Pinpoint the cell where the given text exists, returning its [X, Y] midpoint coordinate. 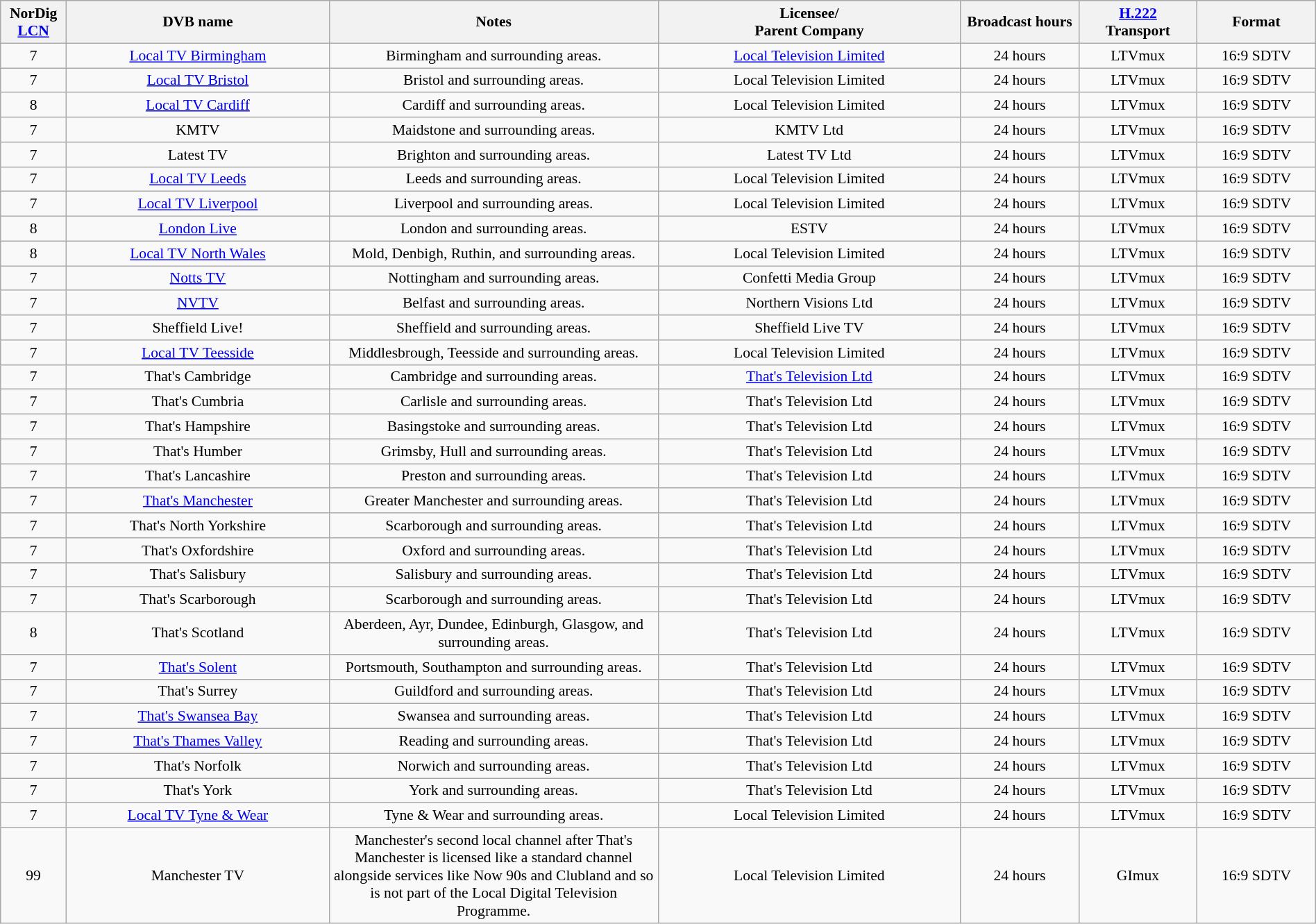
99 [33, 875]
Salisbury and surrounding areas. [493, 575]
GImux [1138, 875]
Manchester TV [197, 875]
Latest TV [197, 155]
That's Norfolk [197, 766]
Northern Visions Ltd [809, 303]
Carlisle and surrounding areas. [493, 402]
York and surrounding areas. [493, 791]
Local TV Tyne & Wear [197, 816]
That's Solent [197, 667]
That's Thames Valley [197, 741]
NVTV [197, 303]
Local TV Bristol [197, 81]
Broadcast hours [1020, 22]
Guildford and surrounding areas. [493, 691]
That's Cambridge [197, 377]
Belfast and surrounding areas. [493, 303]
Reading and surrounding areas. [493, 741]
Format [1256, 22]
Birmingham and surrounding areas. [493, 56]
That's Lancashire [197, 476]
That's Surrey [197, 691]
Aberdeen, Ayr, Dundee, Edinburgh, Glasgow, and surrounding areas. [493, 633]
Greater Manchester and surrounding areas. [493, 501]
That's Swansea Bay [197, 716]
That's Manchester [197, 501]
Local TV Liverpool [197, 204]
H.222Transport [1138, 22]
Leeds and surrounding areas. [493, 179]
Tyne & Wear and surrounding areas. [493, 816]
Middlesbrough, Teesside and surrounding areas. [493, 353]
Portsmouth, Southampton and surrounding areas. [493, 667]
Bristol and surrounding areas. [493, 81]
That's Cumbria [197, 402]
DVB name [197, 22]
Swansea and surrounding areas. [493, 716]
Norwich and surrounding areas. [493, 766]
Mold, Denbigh, Ruthin, and surrounding areas. [493, 253]
Basingstoke and surrounding areas. [493, 427]
Sheffield Live! [197, 328]
KMTV [197, 130]
Grimsby, Hull and surrounding areas. [493, 451]
Brighton and surrounding areas. [493, 155]
Licensee/Parent Company [809, 22]
That's Oxfordshire [197, 551]
That's Humber [197, 451]
KMTV Ltd [809, 130]
Sheffield Live TV [809, 328]
Local TV Birmingham [197, 56]
Maidstone and surrounding areas. [493, 130]
London Live [197, 229]
That's North Yorkshire [197, 526]
Local TV Leeds [197, 179]
That's Scotland [197, 633]
Cambridge and surrounding areas. [493, 377]
NorDig LCN [33, 22]
ESTV [809, 229]
Local TV North Wales [197, 253]
That's Hampshire [197, 427]
Cardiff and surrounding areas. [493, 106]
Notts TV [197, 278]
That's Salisbury [197, 575]
Oxford and surrounding areas. [493, 551]
Nottingham and surrounding areas. [493, 278]
Liverpool and surrounding areas. [493, 204]
Confetti Media Group [809, 278]
Notes [493, 22]
Latest TV Ltd [809, 155]
That's York [197, 791]
That's Scarborough [197, 600]
London and surrounding areas. [493, 229]
Sheffield and surrounding areas. [493, 328]
Preston and surrounding areas. [493, 476]
Local TV Teesside [197, 353]
Local TV Cardiff [197, 106]
